Detect which cell encompasses the target text, then output its (X, Y) center coordinate. 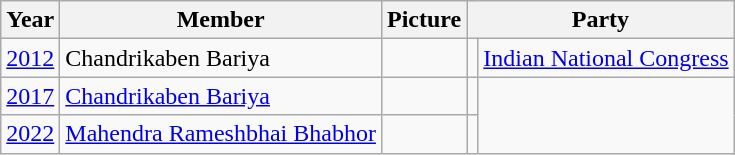
2022 (30, 134)
2012 (30, 58)
Mahendra Rameshbhai Bhabhor (221, 134)
Picture (424, 20)
Indian National Congress (606, 58)
2017 (30, 96)
Party (600, 20)
Year (30, 20)
Member (221, 20)
